Return [x, y] of the center of cell containing provided text 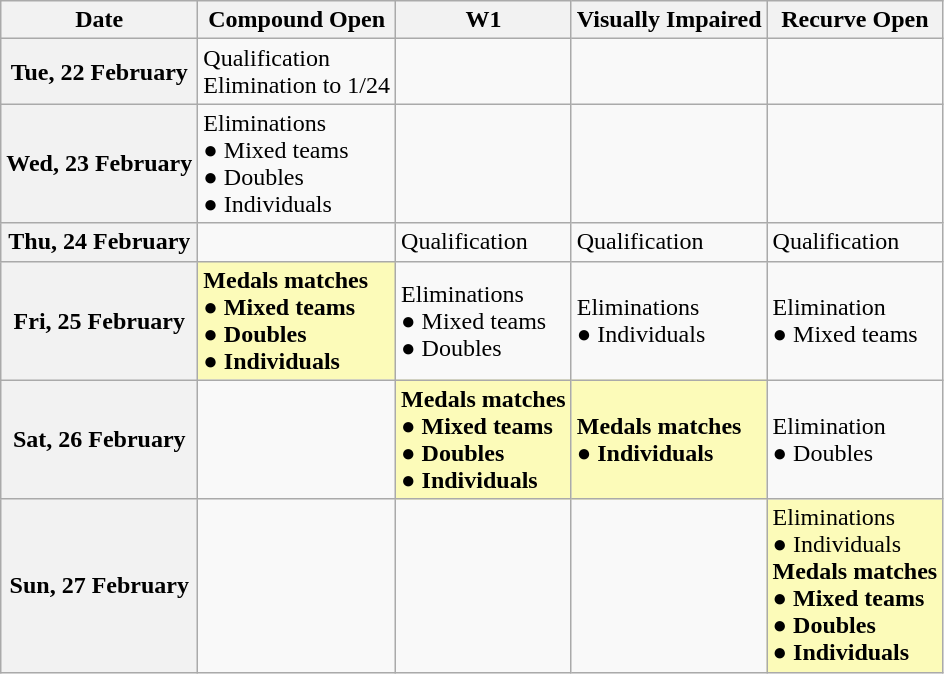
Recurve Open [855, 20]
Thu, 24 February [100, 242]
Wed, 23 February [100, 164]
Visually Impaired [669, 20]
W1 [484, 20]
Tue, 22 February [100, 72]
Sun, 27 February [100, 586]
Eliminations● Mixed teams● Doubles [484, 320]
Medals matches● Individuals [669, 440]
QualificationElimination to 1/24 [297, 72]
Compound Open [297, 20]
Eliminations● Mixed teams● Doubles● Individuals [297, 164]
Date [100, 20]
Eliminations● Individuals [669, 320]
Fri, 25 February [100, 320]
Eliminations● IndividualsMedals matches● Mixed teams● Doubles● Individuals [855, 586]
Sat, 26 February [100, 440]
Elimination● Mixed teams [855, 320]
Elimination● Doubles [855, 440]
